Locate the cell with the specified text and output its (X, Y) center coordinate. 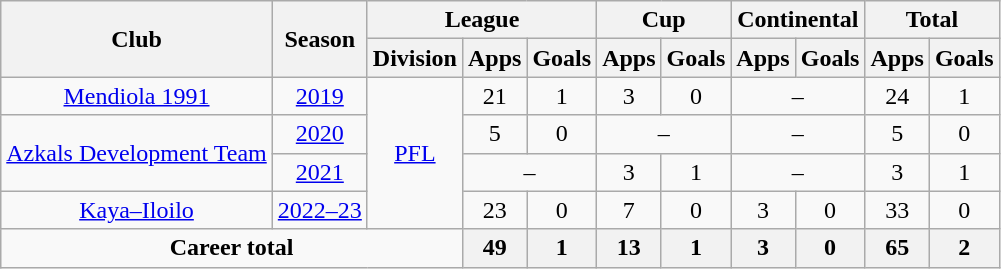
21 (494, 96)
Kaya–Iloilo (137, 210)
League (482, 20)
2019 (320, 96)
Cup (664, 20)
Total (932, 20)
2021 (320, 172)
Azkals Development Team (137, 153)
24 (897, 96)
49 (494, 248)
13 (629, 248)
Mendiola 1991 (137, 96)
2020 (320, 134)
Career total (232, 248)
PFL (414, 153)
2 (964, 248)
33 (897, 210)
Season (320, 39)
23 (494, 210)
65 (897, 248)
2022–23 (320, 210)
Club (137, 39)
Continental (798, 20)
Division (414, 58)
7 (629, 210)
